Find where the given text appears and provide that cell's center as (X, Y) coordinate. 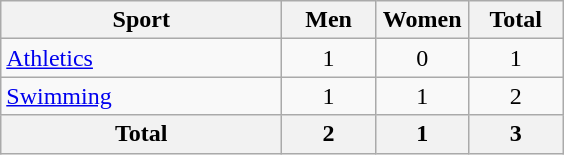
Women (422, 20)
Athletics (142, 58)
Sport (142, 20)
Swimming (142, 96)
0 (422, 58)
Men (329, 20)
3 (516, 134)
